Determine the [X, Y] coordinate at the center of the cell enclosing the given text.  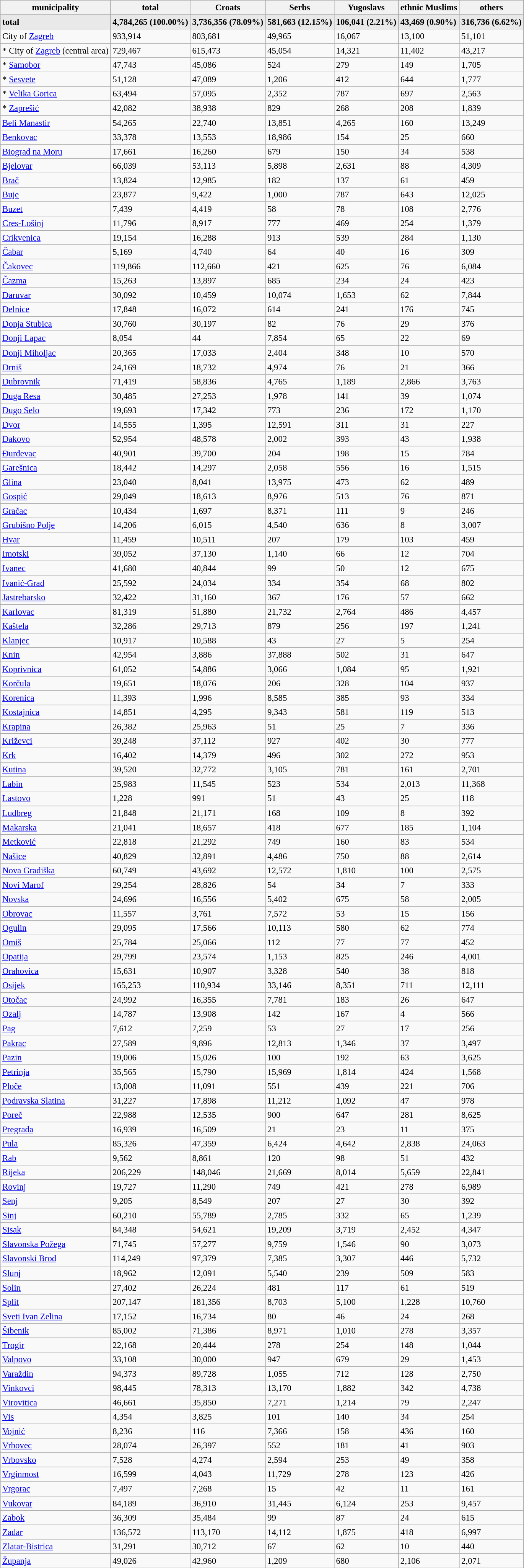
Otočac [55, 1000]
17,033 [228, 353]
37,112 [228, 741]
9,422 [228, 195]
1,209 [300, 1561]
9,343 [300, 712]
566 [491, 1014]
4,001 [491, 957]
Vrbovsko [55, 1460]
206,229 [150, 1172]
Šibenik [55, 1331]
156 [491, 913]
3,719 [366, 1230]
Zabok [55, 1518]
57,095 [228, 94]
7,366 [300, 1431]
11,290 [228, 1187]
30,092 [150, 295]
1,170 [491, 410]
57,277 [228, 1244]
Croats [228, 8]
4,974 [300, 367]
City of Zagreb [55, 36]
32,891 [228, 856]
* Samobor [55, 65]
49,026 [150, 1561]
1,839 [491, 108]
Sinj [55, 1216]
9,896 [228, 1043]
54,265 [150, 123]
113,170 [228, 1532]
Gračac [55, 511]
4,486 [300, 856]
27,253 [228, 396]
8,054 [150, 339]
93 [428, 698]
16,599 [150, 1475]
12,111 [491, 985]
3,736,356 (78.09%) [228, 22]
40 [366, 252]
185 [428, 827]
7,612 [150, 1029]
54,621 [228, 1230]
23,574 [228, 957]
51,128 [150, 80]
142 [300, 1014]
47,743 [150, 65]
1,705 [491, 65]
60,749 [150, 871]
26,397 [228, 1446]
302 [366, 756]
90 [428, 1244]
4,740 [228, 252]
328 [366, 684]
82 [300, 324]
825 [366, 957]
333 [491, 885]
* Zaprešić [55, 108]
119,866 [150, 267]
481 [300, 1288]
2,594 [300, 1460]
581 [366, 712]
198 [366, 453]
1,092 [366, 1101]
36,309 [150, 1518]
5,898 [300, 166]
436 [428, 1431]
3,307 [366, 1259]
4 [428, 1014]
181 [366, 1446]
26,224 [228, 1288]
Čabar [55, 252]
24,034 [228, 583]
10,434 [150, 511]
1,546 [366, 1244]
7,439 [150, 209]
22,740 [228, 123]
1,010 [366, 1331]
7,781 [300, 1000]
43,692 [228, 871]
3,886 [228, 655]
552 [300, 1446]
22,818 [150, 842]
2,452 [428, 1230]
3,105 [300, 770]
2,701 [491, 770]
358 [491, 1460]
14,555 [150, 425]
18,986 [300, 137]
48,578 [228, 439]
900 [300, 1115]
14,206 [150, 525]
4,784,265 (100.00%) [150, 22]
11,557 [150, 913]
Slavonska Požega [55, 1244]
10,113 [300, 928]
Kostajnica [55, 712]
9,562 [150, 1158]
16,072 [228, 309]
11,796 [150, 223]
37,888 [300, 655]
426 [491, 1475]
Vrbovec [55, 1446]
3,763 [491, 381]
10,588 [228, 640]
33,146 [300, 985]
18,657 [228, 827]
27,402 [150, 1288]
4,738 [491, 1388]
3,825 [228, 1417]
Garešnica [55, 468]
913 [300, 238]
Buzet [55, 209]
148,046 [228, 1172]
15,790 [228, 1072]
192 [366, 1057]
Delnice [55, 309]
473 [366, 482]
11,368 [491, 784]
83 [428, 842]
35,850 [228, 1403]
14,851 [150, 712]
Križevci [55, 741]
Ivanec [55, 568]
14,112 [300, 1532]
644 [428, 80]
22,988 [150, 1115]
1,153 [300, 957]
89,728 [228, 1374]
773 [300, 410]
Rijeka [55, 1172]
136,572 [150, 1532]
7,268 [228, 1489]
21,732 [300, 612]
19,209 [300, 1230]
49,965 [300, 36]
14,379 [228, 756]
6,015 [228, 525]
Ludbreg [55, 813]
19,154 [150, 238]
39 [428, 396]
17,342 [228, 410]
206 [300, 684]
61,052 [150, 669]
439 [366, 1086]
33,378 [150, 137]
45,086 [228, 65]
539 [366, 238]
101 [300, 1417]
85,002 [150, 1331]
23 [366, 1129]
27,589 [150, 1043]
17,566 [228, 928]
31,445 [300, 1503]
2,005 [491, 899]
354 [366, 583]
336 [491, 727]
6,124 [366, 1503]
Bjelovar [55, 166]
685 [300, 281]
54 [300, 885]
348 [366, 353]
8,549 [228, 1201]
208 [428, 108]
29,049 [150, 497]
7,844 [491, 295]
662 [491, 597]
8,976 [300, 497]
47 [428, 1101]
14,297 [228, 468]
1,653 [366, 295]
108 [428, 209]
540 [366, 971]
239 [366, 1273]
Podravska Slatina [55, 1101]
7,528 [150, 1460]
711 [428, 985]
Crikvenica [55, 238]
3,761 [228, 913]
1,568 [491, 1072]
2,631 [366, 166]
182 [300, 180]
30,712 [228, 1546]
7,385 [300, 1259]
110,934 [228, 985]
580 [366, 928]
204 [300, 453]
953 [491, 756]
4,309 [491, 166]
3,497 [491, 1043]
1,515 [491, 468]
774 [491, 928]
Nova Gradiška [55, 871]
137 [366, 180]
Slavonski Brod [55, 1259]
69 [491, 339]
Donji Miholjac [55, 353]
6,084 [491, 267]
10,074 [300, 295]
Ivanić-Grad [55, 583]
5,732 [491, 1259]
927 [300, 741]
16,734 [228, 1316]
85,326 [150, 1144]
17,898 [228, 1101]
1,055 [300, 1374]
1,130 [491, 238]
Yugoslavs [366, 8]
10,511 [228, 540]
440 [491, 1546]
Petrinja [55, 1072]
16,556 [228, 899]
452 [491, 943]
Novi Marof [55, 885]
8,971 [300, 1331]
1,241 [491, 626]
Osijek [55, 985]
12,091 [228, 1273]
432 [491, 1158]
551 [300, 1086]
2,776 [491, 209]
Opatija [55, 957]
784 [491, 453]
Zadar [55, 1532]
221 [428, 1086]
19,693 [150, 410]
1,074 [491, 396]
937 [491, 684]
22 [428, 339]
13,170 [300, 1388]
25,784 [150, 943]
140 [366, 1417]
Pakrac [55, 1043]
Daruvar [55, 295]
7,854 [300, 339]
Pula [55, 1144]
Đakovo [55, 439]
ethnic Muslims [428, 8]
Benkovac [55, 137]
165,253 [150, 985]
Klanjec [55, 640]
933,914 [150, 36]
660 [491, 137]
342 [428, 1388]
32,286 [150, 626]
367 [300, 597]
1,044 [491, 1345]
991 [228, 799]
4,354 [150, 1417]
3,073 [491, 1244]
729,467 [150, 51]
Glina [55, 482]
112 [300, 943]
Ozalj [55, 1014]
412 [366, 80]
519 [491, 1288]
179 [366, 540]
Hvar [55, 540]
43,217 [491, 51]
Krk [55, 756]
* Sesvete [55, 80]
Vrginmost [55, 1475]
309 [491, 252]
12,572 [300, 871]
84,189 [150, 1503]
128 [428, 1374]
9,759 [300, 1244]
3,066 [300, 669]
6,997 [491, 1532]
141 [366, 396]
7,259 [228, 1029]
1,104 [491, 827]
18,613 [228, 497]
402 [366, 741]
18,442 [150, 468]
66,039 [150, 166]
2,764 [366, 612]
Našice [55, 856]
84,348 [150, 1230]
38 [428, 971]
17 [428, 1029]
704 [491, 554]
71,386 [228, 1331]
37 [428, 1043]
15,969 [300, 1072]
2,750 [491, 1374]
636 [366, 525]
16,509 [228, 1129]
7,497 [150, 1489]
802 [491, 583]
625 [366, 267]
3,328 [300, 971]
12,985 [228, 180]
1,239 [491, 1216]
150 [366, 151]
19,727 [150, 1187]
281 [428, 1115]
19,006 [150, 1057]
42 [366, 1489]
1,379 [491, 223]
154 [366, 137]
332 [366, 1216]
1,938 [491, 439]
1,206 [300, 80]
41,680 [150, 568]
11,545 [228, 784]
4,642 [366, 1144]
10,907 [228, 971]
50 [366, 568]
13,824 [150, 180]
4,419 [228, 209]
1,395 [228, 425]
207,147 [150, 1302]
Vinkovci [55, 1388]
13,008 [150, 1086]
13,249 [491, 123]
149 [428, 65]
16,355 [228, 1000]
Obrovac [55, 913]
52,954 [150, 439]
1,875 [366, 1532]
38,938 [228, 108]
1,346 [366, 1043]
366 [491, 367]
17,661 [150, 151]
53,113 [228, 166]
30,197 [228, 324]
Makarska [55, 827]
829 [300, 108]
39,248 [150, 741]
523 [300, 784]
19,651 [150, 684]
241 [366, 309]
Vojnić [55, 1431]
16,288 [228, 238]
40,829 [150, 856]
Brač [55, 180]
423 [491, 281]
2,247 [491, 1403]
Novska [55, 899]
2,866 [428, 381]
227 [491, 425]
279 [366, 65]
others [491, 8]
183 [366, 1000]
13,553 [228, 137]
49 [428, 1460]
1,214 [366, 1403]
4,347 [491, 1230]
14,321 [366, 51]
30,760 [150, 324]
42,960 [228, 1561]
978 [491, 1101]
Serbs [300, 8]
4,043 [228, 1475]
2,013 [428, 784]
570 [491, 353]
21,041 [150, 827]
284 [428, 238]
29,713 [228, 626]
Buje [55, 195]
424 [428, 1072]
78 [366, 209]
197 [428, 626]
Ploče [55, 1086]
509 [428, 1273]
Virovitica [55, 1403]
Vukovar [55, 1503]
5 [428, 640]
Knin [55, 655]
Drniš [55, 367]
Solin [55, 1288]
236 [366, 410]
16,260 [228, 151]
1,084 [366, 669]
87 [366, 1518]
114,249 [150, 1259]
11,729 [300, 1475]
18,076 [228, 684]
Slunj [55, 1273]
33,108 [150, 1360]
12,813 [300, 1043]
21,848 [150, 813]
Zlatar-Bistrica [55, 1546]
Karlovac [55, 612]
63 [428, 1057]
11,402 [428, 51]
25,066 [228, 943]
22,841 [491, 1172]
Dugo Selo [55, 410]
63,494 [150, 94]
9,205 [150, 1201]
3,625 [491, 1057]
12,591 [300, 425]
1,189 [366, 381]
8,371 [300, 511]
11,091 [228, 1086]
5,659 [428, 1172]
29,095 [150, 928]
168 [300, 813]
871 [491, 497]
Split [55, 1302]
25,983 [150, 784]
Čakovec [55, 267]
7,271 [300, 1403]
Đurđevac [55, 453]
13,897 [228, 281]
1,140 [300, 554]
8,917 [228, 223]
78,313 [228, 1388]
148 [428, 1345]
181,356 [228, 1302]
524 [300, 65]
4,457 [491, 612]
8,236 [150, 1431]
Koprivnica [55, 669]
486 [428, 612]
42,954 [150, 655]
47,359 [228, 1144]
Poreč [55, 1115]
2,106 [428, 1561]
583 [491, 1273]
903 [491, 1446]
* Velika Gorica [55, 94]
Imotski [55, 554]
Donji Lapac [55, 339]
Korčula [55, 684]
556 [366, 468]
Labin [55, 784]
71,419 [150, 381]
17,152 [150, 1316]
10,459 [228, 295]
3,007 [491, 525]
615,473 [228, 51]
15,263 [150, 281]
8,585 [300, 698]
Pazin [55, 1057]
2,838 [428, 1144]
120 [300, 1158]
24,992 [150, 1000]
5,402 [300, 899]
10,760 [491, 1302]
Sveti Ivan Zelina [55, 1316]
2,071 [491, 1561]
54,886 [228, 669]
47,089 [228, 80]
79 [428, 1403]
1,978 [300, 396]
781 [366, 770]
Dvor [55, 425]
46 [366, 1316]
39,520 [150, 770]
4,274 [228, 1460]
Pregrada [55, 1129]
Pag [55, 1029]
51,101 [491, 36]
80 [300, 1316]
697 [428, 94]
Jastrebarsko [55, 597]
24,696 [150, 899]
51,880 [228, 612]
25,963 [228, 727]
2,352 [300, 94]
57 [428, 597]
2,058 [300, 468]
20,365 [150, 353]
8,014 [366, 1172]
43,469 (0.90%) [428, 22]
11,459 [150, 540]
24,169 [150, 367]
6,424 [300, 1144]
Kaštela [55, 626]
39,700 [228, 453]
614 [300, 309]
12,025 [491, 195]
5,540 [300, 1273]
46,661 [150, 1403]
8,625 [491, 1115]
119 [428, 712]
7,572 [300, 913]
13,908 [228, 1014]
25,592 [150, 583]
14,787 [150, 1014]
60,210 [150, 1216]
Senj [55, 1201]
1,697 [228, 511]
8,041 [228, 482]
4,765 [300, 381]
234 [366, 281]
21,171 [228, 813]
172 [428, 410]
23,040 [150, 482]
581,663 (12.15%) [300, 22]
40,844 [228, 568]
1,814 [366, 1072]
1,882 [366, 1388]
71,745 [150, 1244]
Ogulin [55, 928]
29,799 [150, 957]
4,540 [300, 525]
3,357 [491, 1331]
45,054 [300, 51]
4,265 [366, 123]
68 [428, 583]
375 [491, 1129]
Omiš [55, 943]
8,351 [366, 985]
167 [366, 1014]
2,785 [300, 1216]
13,851 [300, 123]
6,989 [491, 1187]
21,669 [300, 1172]
* City of Zagreb (central area) [55, 51]
Donja Stubica [55, 324]
1,921 [491, 669]
26,382 [150, 727]
17,848 [150, 309]
32,772 [228, 770]
42,082 [150, 108]
Metković [55, 842]
67 [300, 1546]
103 [428, 540]
2,404 [300, 353]
Valpovo [55, 1360]
879 [300, 626]
16,939 [150, 1129]
18,732 [228, 367]
13,100 [428, 36]
Čazma [55, 281]
31,160 [228, 597]
95 [428, 669]
37,130 [228, 554]
9 [428, 511]
Sisak [55, 1230]
32,422 [150, 597]
1,453 [491, 1360]
24,063 [491, 1144]
Beli Manastir [55, 123]
28,826 [228, 885]
municipality [55, 8]
5,169 [150, 252]
2,575 [491, 871]
502 [366, 655]
35,565 [150, 1072]
10,917 [150, 640]
81,319 [150, 612]
30,000 [228, 1360]
Gospić [55, 497]
Biograd na Moru [55, 151]
116 [228, 1431]
2,002 [300, 439]
112,660 [228, 267]
20,444 [228, 1345]
Orahovica [55, 971]
98 [366, 1158]
31,291 [150, 1546]
64 [300, 252]
745 [491, 309]
26 [428, 1000]
803,681 [228, 36]
16,067 [366, 36]
31,227 [150, 1101]
Rovinj [55, 1187]
28,074 [150, 1446]
Grubišno Polje [55, 525]
818 [491, 971]
39,052 [150, 554]
118 [491, 799]
97,379 [228, 1259]
12,535 [228, 1115]
8,861 [228, 1158]
Cres-Lošinj [55, 223]
Trogir [55, 1345]
615 [491, 1518]
16,402 [150, 756]
446 [428, 1259]
469 [366, 223]
712 [366, 1374]
23,877 [150, 195]
5,100 [366, 1302]
11,393 [150, 698]
29,254 [150, 885]
Varaždin [55, 1374]
1,996 [228, 698]
272 [428, 756]
2,614 [491, 856]
55,789 [228, 1216]
Županja [55, 1561]
Dubrovnik [55, 381]
385 [366, 698]
496 [300, 756]
11,212 [300, 1101]
311 [366, 425]
66 [366, 554]
36,910 [228, 1503]
58,836 [228, 381]
44 [228, 339]
41 [428, 1446]
18,962 [150, 1273]
Krapina [55, 727]
1,810 [366, 871]
4,295 [228, 712]
Kutina [55, 770]
104 [428, 684]
35,484 [228, 1518]
750 [366, 856]
Vrgorac [55, 1489]
Duga Resa [55, 396]
117 [366, 1288]
111 [366, 511]
643 [428, 195]
15,631 [150, 971]
106,041 (2.21%) [366, 22]
13,975 [300, 482]
2,563 [491, 94]
40,901 [150, 453]
123 [428, 1475]
1,000 [300, 195]
21,292 [228, 842]
158 [366, 1431]
Rab [55, 1158]
680 [366, 1561]
Korenica [55, 698]
Lastovo [55, 799]
109 [366, 813]
15,026 [228, 1057]
489 [491, 482]
8,703 [300, 1302]
98,445 [150, 1388]
316,736 (6.62%) [491, 22]
393 [366, 439]
376 [491, 324]
22,168 [150, 1345]
538 [491, 151]
9,457 [491, 1503]
Vis [55, 1417]
706 [491, 1086]
1,777 [491, 80]
94,373 [150, 1374]
677 [366, 827]
30,485 [150, 396]
947 [300, 1360]
